Return (X, Y) of the center of cell containing provided text 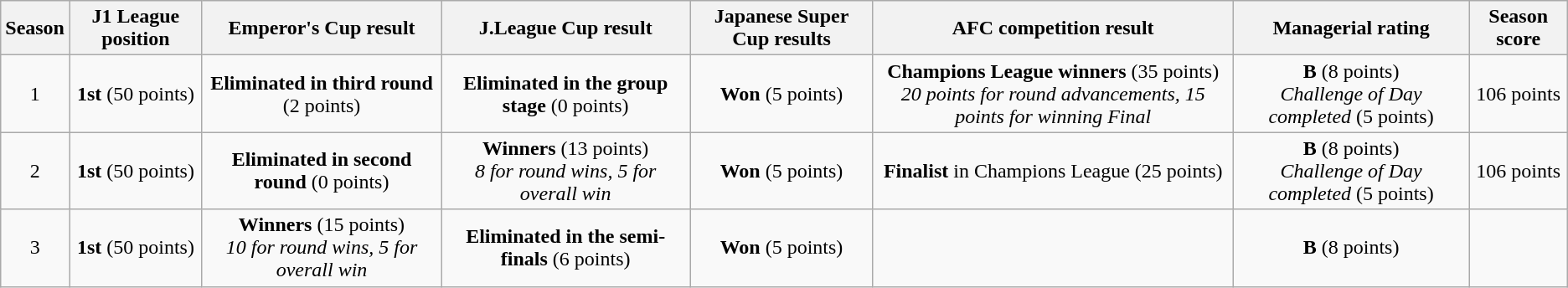
Eliminated in third round (2 points) (322, 94)
Eliminated in the group stage (0 points) (566, 94)
J1 League position (136, 28)
AFC competition result (1053, 28)
Season score (1518, 28)
Managerial rating (1351, 28)
Eliminated in the semi-finals (6 points) (566, 248)
Season (35, 28)
Winners (15 points)10 for round wins, 5 for overall win (322, 248)
B (8 points) (1351, 248)
Japanese Super Cup results (782, 28)
J.League Cup result (566, 28)
Emperor's Cup result (322, 28)
Eliminated in second round (0 points) (322, 171)
1 (35, 94)
Finalist in Champions League (25 points) (1053, 171)
Winners (13 points)8 for round wins, 5 for overall win (566, 171)
3 (35, 248)
Champions League winners (35 points)20 points for round advancements, 15 points for winning Final (1053, 94)
2 (35, 171)
